Locate the cell with the specified text and output its [X, Y] center coordinate. 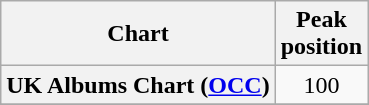
100 [321, 85]
Chart [138, 34]
Peakposition [321, 34]
UK Albums Chart (OCC) [138, 85]
